Return the [x, y] coordinate for the center point of the cell that contains the specified text.  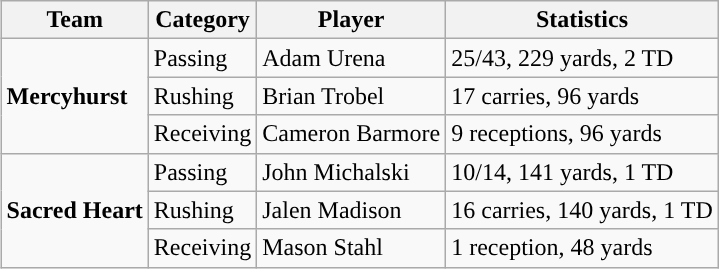
Mason Stahl [352, 248]
Adam Urena [352, 58]
Category [202, 20]
Cameron Barmore [352, 134]
John Michalski [352, 172]
9 receptions, 96 yards [582, 134]
16 carries, 140 yards, 1 TD [582, 210]
17 carries, 96 yards [582, 96]
Statistics [582, 20]
Brian Trobel [352, 96]
Team [74, 20]
Player [352, 20]
25/43, 229 yards, 2 TD [582, 58]
Jalen Madison [352, 210]
Sacred Heart [74, 210]
10/14, 141 yards, 1 TD [582, 172]
1 reception, 48 yards [582, 248]
Mercyhurst [74, 96]
